Return the [x, y] coordinate for the center point of the cell that contains the specified text.  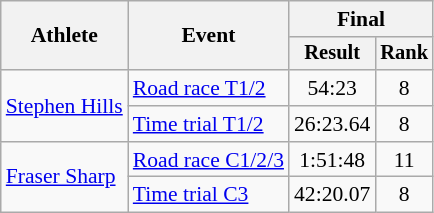
11 [404, 160]
Event [208, 36]
42:20.07 [332, 195]
Result [332, 54]
Time trial T1/2 [208, 124]
54:23 [332, 88]
Rank [404, 54]
Road race C1/2/3 [208, 160]
Fraser Sharp [64, 178]
Road race T1/2 [208, 88]
Time trial C3 [208, 195]
26:23.64 [332, 124]
Final [361, 19]
Stephen Hills [64, 106]
Athlete [64, 36]
1:51:48 [332, 160]
